Pinpoint the cell where the given text exists, returning its [X, Y] midpoint coordinate. 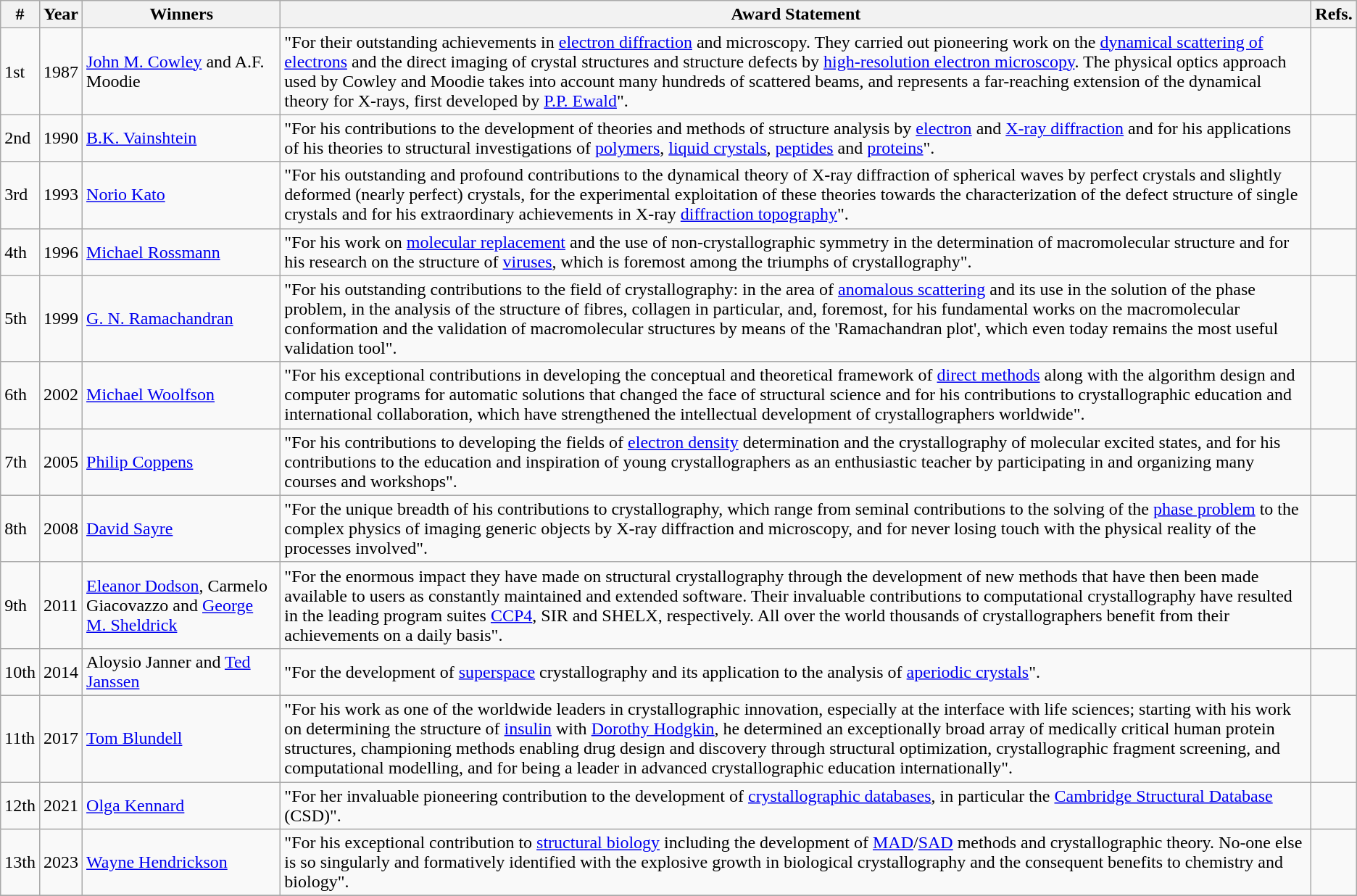
"For the development of superspace crystallography and its application to the analysis of aperiodic crystals". [796, 671]
2023 [61, 863]
Tom Blundell [181, 738]
Refs. [1334, 14]
1987 [61, 71]
Aloysio Janner and Ted Janssen [181, 671]
Wayne Hendrickson [181, 863]
Year [61, 14]
Michael Rossmann [181, 252]
G. N. Ramachandran [181, 319]
2014 [61, 671]
7th [20, 462]
2021 [61, 805]
Olga Kennard [181, 805]
4th [20, 252]
2nd [20, 138]
Michael Woolfson [181, 395]
Eleanor Dodson, Carmelo Giacovazzo and George M. Sheldrick [181, 605]
1999 [61, 319]
2011 [61, 605]
11th [20, 738]
1996 [61, 252]
B.K. Vainshtein [181, 138]
8th [20, 528]
3rd [20, 195]
9th [20, 605]
12th [20, 805]
2002 [61, 395]
10th [20, 671]
"For her invaluable pioneering contribution to the development of crystallographic databases, in particular the Cambridge Structural Database (CSD)". [796, 805]
1990 [61, 138]
Award Statement [796, 14]
John M. Cowley and A.F. Moodie [181, 71]
6th [20, 395]
5th [20, 319]
1st [20, 71]
1993 [61, 195]
Philip Coppens [181, 462]
# [20, 14]
David Sayre [181, 528]
13th [20, 863]
2005 [61, 462]
2008 [61, 528]
Norio Kato [181, 195]
2017 [61, 738]
Winners [181, 14]
